From the cell containing the given text, extract its center point as [X, Y] coordinate. 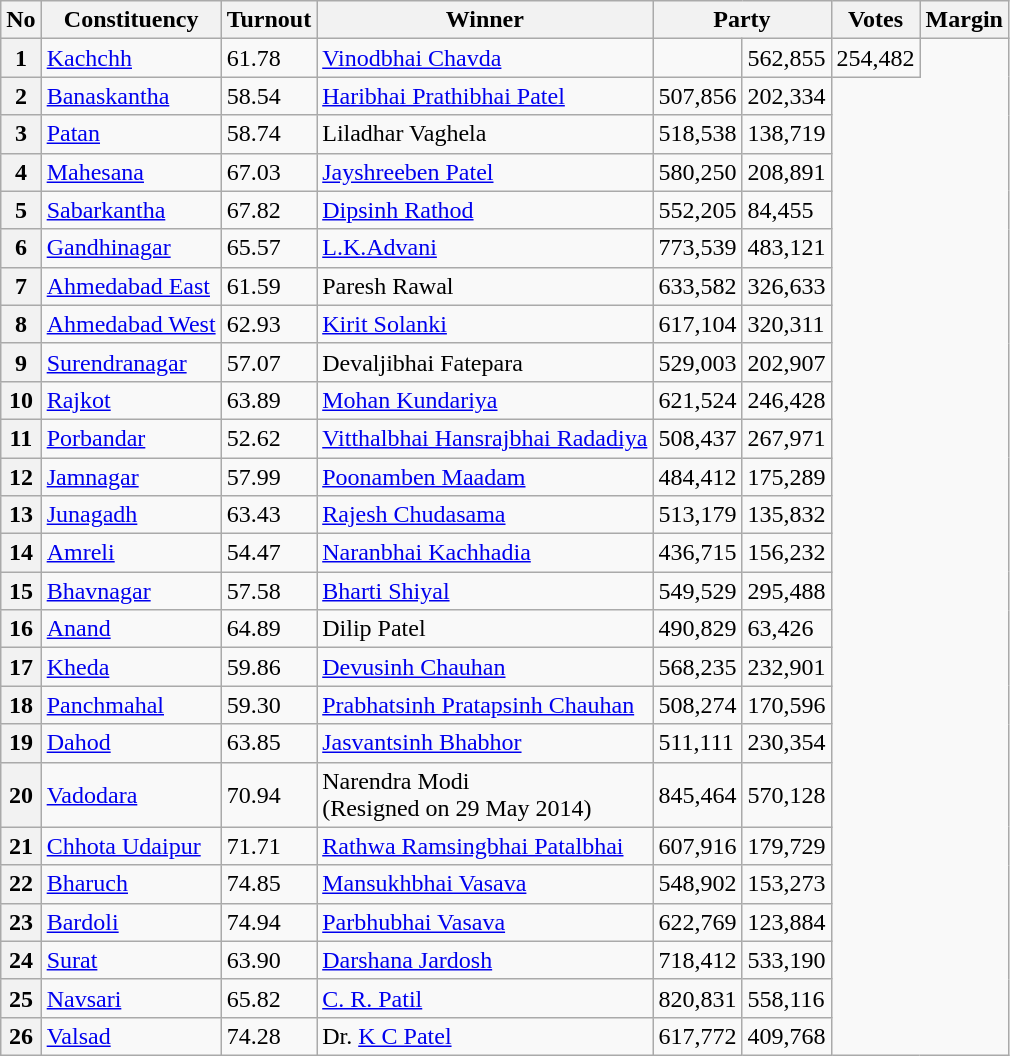
Mansukhbhai Vasava [485, 884]
Liladhar Vaghela [485, 134]
Bhavnagar [131, 591]
570,128 [786, 794]
C. R. Patil [485, 998]
Ahmedabad East [131, 286]
Turnout [269, 20]
65.82 [269, 998]
1 [21, 58]
Jamnagar [131, 477]
326,633 [786, 286]
Winner [485, 20]
562,855 [786, 58]
5 [21, 210]
Bharti Shiyal [485, 591]
513,179 [698, 515]
773,539 [698, 248]
633,582 [698, 286]
Votes [876, 20]
Banaskantha [131, 96]
17 [21, 667]
L.K.Advani [485, 248]
14 [21, 553]
74.94 [269, 922]
70.94 [269, 794]
16 [21, 629]
Vitthalbhai Hansrajbhai Radadiya [485, 438]
490,829 [698, 629]
Gandhinagar [131, 248]
Dipsinh Rathod [485, 210]
57.07 [269, 362]
26 [21, 1036]
Parbhubhai Vasava [485, 922]
84,455 [786, 210]
Devaljibhai Fatepara [485, 362]
295,488 [786, 591]
202,334 [786, 96]
63.89 [269, 400]
208,891 [786, 172]
74.85 [269, 884]
No [21, 20]
11 [21, 438]
230,354 [786, 743]
65.57 [269, 248]
845,464 [698, 794]
518,538 [698, 134]
2 [21, 96]
607,916 [698, 846]
548,902 [698, 884]
254,482 [876, 58]
7 [21, 286]
Patan [131, 134]
Amreli [131, 553]
123,884 [786, 922]
Narendra Modi(Resigned on 29 May 2014) [485, 794]
15 [21, 591]
54.47 [269, 553]
232,901 [786, 667]
67.03 [269, 172]
617,104 [698, 324]
156,232 [786, 553]
Naranbhai Kachhadia [485, 553]
511,111 [698, 743]
Chhota Udaipur [131, 846]
Prabhatsinh Pratapsinh Chauhan [485, 705]
Dr. K C Patel [485, 1036]
549,529 [698, 591]
Bardoli [131, 922]
23 [21, 922]
12 [21, 477]
63.85 [269, 743]
135,832 [786, 515]
552,205 [698, 210]
61.78 [269, 58]
59.86 [269, 667]
13 [21, 515]
21 [21, 846]
533,190 [786, 960]
10 [21, 400]
Rajkot [131, 400]
24 [21, 960]
6 [21, 248]
Mohan Kundariya [485, 400]
19 [21, 743]
57.58 [269, 591]
622,769 [698, 922]
58.74 [269, 134]
507,856 [698, 96]
20 [21, 794]
320,311 [786, 324]
Junagadh [131, 515]
Poonamben Maadam [485, 477]
Mahesana [131, 172]
63.43 [269, 515]
820,831 [698, 998]
Devusinh Chauhan [485, 667]
617,772 [698, 1036]
3 [21, 134]
71.71 [269, 846]
Panchmahal [131, 705]
25 [21, 998]
Jayshreeben Patel [485, 172]
Surat [131, 960]
Rathwa Ramsingbhai Patalbhai [485, 846]
Valsad [131, 1036]
568,235 [698, 667]
508,274 [698, 705]
Vadodara [131, 794]
Margin [964, 20]
64.89 [269, 629]
18 [21, 705]
52.62 [269, 438]
202,907 [786, 362]
436,715 [698, 553]
718,412 [698, 960]
Haribhai Prathibhai Patel [485, 96]
61.59 [269, 286]
58.54 [269, 96]
Porbandar [131, 438]
Darshana Jardosh [485, 960]
Kheda [131, 667]
Jasvantsinh Bhabhor [485, 743]
Dahod [131, 743]
22 [21, 884]
483,121 [786, 248]
529,003 [698, 362]
484,412 [698, 477]
Dilip Patel [485, 629]
267,971 [786, 438]
Sabarkantha [131, 210]
Paresh Rawal [485, 286]
74.28 [269, 1036]
621,524 [698, 400]
Constituency [131, 20]
Surendranagar [131, 362]
8 [21, 324]
409,768 [786, 1036]
9 [21, 362]
175,289 [786, 477]
Kachchh [131, 58]
Rajesh Chudasama [485, 515]
Kirit Solanki [485, 324]
4 [21, 172]
580,250 [698, 172]
Party [742, 20]
138,719 [786, 134]
62.93 [269, 324]
170,596 [786, 705]
63.90 [269, 960]
558,116 [786, 998]
Anand [131, 629]
Ahmedabad West [131, 324]
63,426 [786, 629]
508,437 [698, 438]
179,729 [786, 846]
57.99 [269, 477]
Bharuch [131, 884]
246,428 [786, 400]
59.30 [269, 705]
153,273 [786, 884]
Vinodbhai Chavda [485, 58]
Navsari [131, 998]
67.82 [269, 210]
